Scan for the cell matching the given text and deliver its (x, y) coordinate at center. 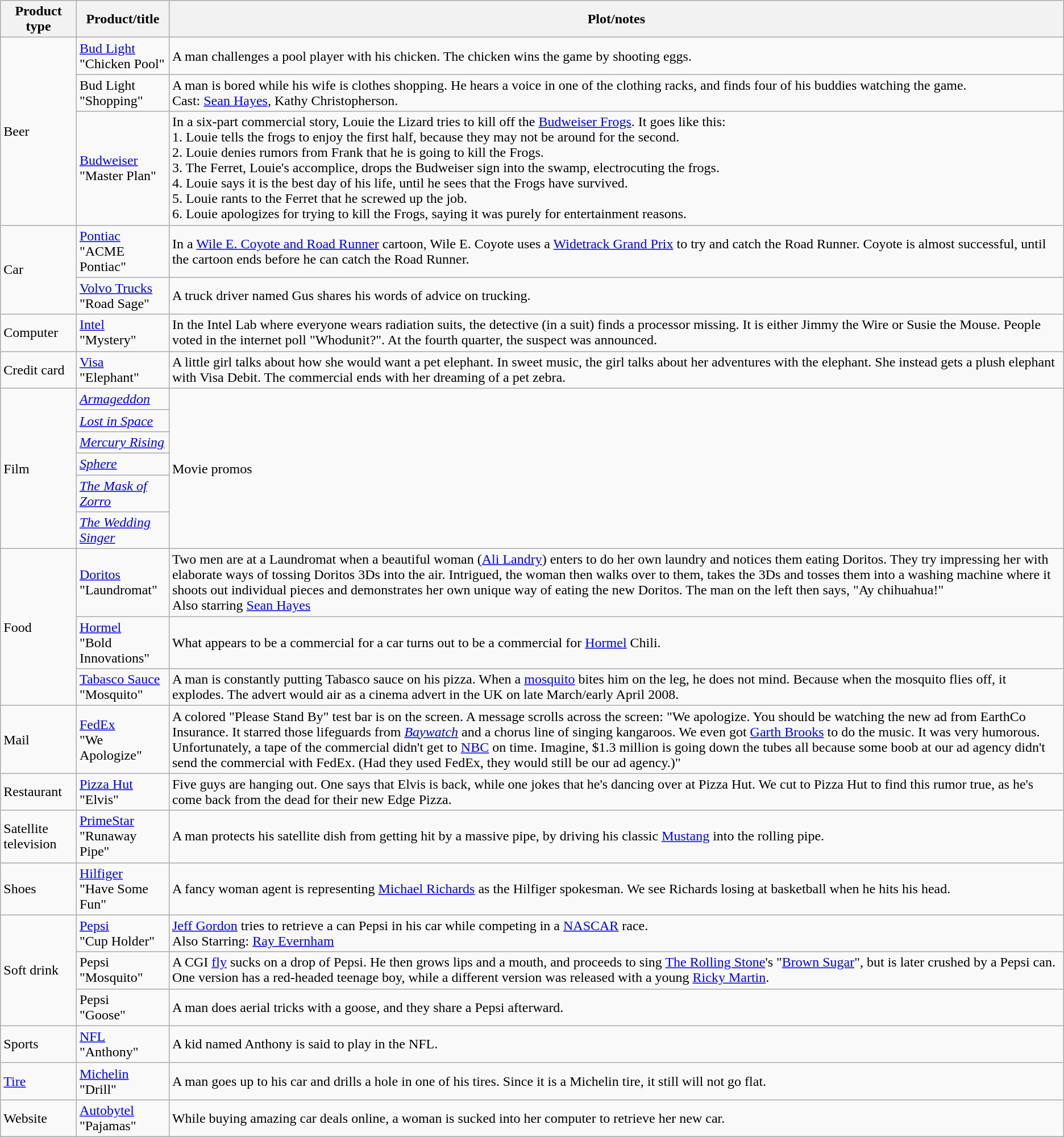
Jeff Gordon tries to retrieve a can Pepsi in his car while competing in a NASCAR race.Also Starring: Ray Evernham (616, 933)
A truck driver named Gus shares his words of advice on trucking. (616, 295)
Movie promos (616, 468)
Armageddon (123, 399)
Restaurant (39, 792)
Pontiac"ACME Pontiac" (123, 251)
Michelin"Drill" (123, 1081)
Tire (39, 1081)
Intel"Mystery" (123, 333)
Bud Light"Shopping" (123, 93)
Soft drink (39, 971)
PrimeStar"Runaway Pipe" (123, 836)
A man protects his satellite dish from getting hit by a massive pipe, by driving his classic Mustang into the rolling pipe. (616, 836)
Mercury Rising (123, 442)
Bud Light"Chicken Pool" (123, 56)
Sphere (123, 464)
A kid named Anthony is said to play in the NFL. (616, 1044)
A man goes up to his car and drills a hole in one of his tires. Since it is a Michelin tire, it still will not go flat. (616, 1081)
FedEx"We Apologize" (123, 740)
Budweiser"Master Plan" (123, 168)
Film (39, 468)
Website (39, 1118)
Satellite television (39, 836)
Autobytel"Pajamas" (123, 1118)
Hilfiger"Have Some Fun" (123, 889)
Pepsi"Goose" (123, 1007)
Hormel"Bold Innovations" (123, 643)
Food (39, 627)
Beer (39, 131)
A fancy woman agent is representing Michael Richards as the Hilfiger spokesman. We see Richards losing at basketball when he hits his head. (616, 889)
The Wedding Singer (123, 531)
Tabasco Sauce"Mosquito" (123, 688)
What appears to be a commercial for a car turns out to be a commercial for Hormel Chili. (616, 643)
Volvo Trucks"Road Sage" (123, 295)
Pepsi"Cup Holder" (123, 933)
Shoes (39, 889)
Credit card (39, 369)
Pepsi"Mosquito" (123, 971)
Doritos"Laundromat" (123, 583)
NFL"Anthony" (123, 1044)
Mail (39, 740)
A man challenges a pool player with his chicken. The chicken wins the game by shooting eggs. (616, 56)
Pizza Hut"Elvis" (123, 792)
A man does aerial tricks with a goose, and they share a Pepsi afterward. (616, 1007)
Visa"Elephant" (123, 369)
Product/title (123, 19)
While buying amazing car deals online, a woman is sucked into her computer to retrieve her new car. (616, 1118)
Product type (39, 19)
Plot/notes (616, 19)
Sports (39, 1044)
The Mask of Zorro (123, 493)
Computer (39, 333)
Car (39, 269)
Lost in Space (123, 420)
